Locate the cell with the specified text and output its (x, y) center coordinate. 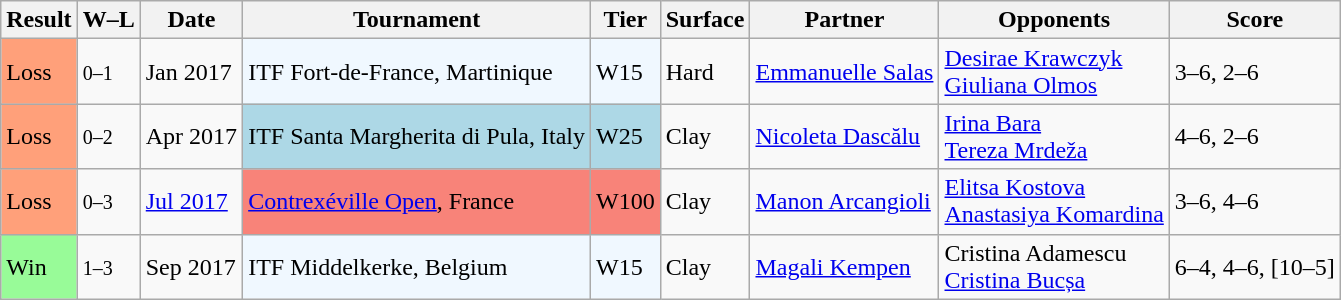
Irina Bara Tereza Mrdeža (1054, 136)
Tournament (417, 20)
0–3 (108, 202)
Opponents (1054, 20)
Nicoleta Dascălu (844, 136)
Magali Kempen (844, 266)
Contrexéville Open, France (417, 202)
ITF Santa Margherita di Pula, Italy (417, 136)
0–1 (108, 72)
W25 (626, 136)
W100 (626, 202)
Jul 2017 (191, 202)
3–6, 4–6 (1254, 202)
6–4, 4–6, [10–5] (1254, 266)
W–L (108, 20)
1–3 (108, 266)
Sep 2017 (191, 266)
0–2 (108, 136)
Elitsa Kostova Anastasiya Komardina (1054, 202)
Manon Arcangioli (844, 202)
Emmanuelle Salas (844, 72)
Hard (705, 72)
Date (191, 20)
Jan 2017 (191, 72)
Win (39, 266)
ITF Fort-de-France, Martinique (417, 72)
Tier (626, 20)
ITF Middelkerke, Belgium (417, 266)
Desirae Krawczyk Giuliana Olmos (1054, 72)
Result (39, 20)
3–6, 2–6 (1254, 72)
Score (1254, 20)
Cristina Adamescu Cristina Bucșa (1054, 266)
Apr 2017 (191, 136)
Partner (844, 20)
Surface (705, 20)
4–6, 2–6 (1254, 136)
